Pinpoint the cell where the given text exists, returning its [x, y] midpoint coordinate. 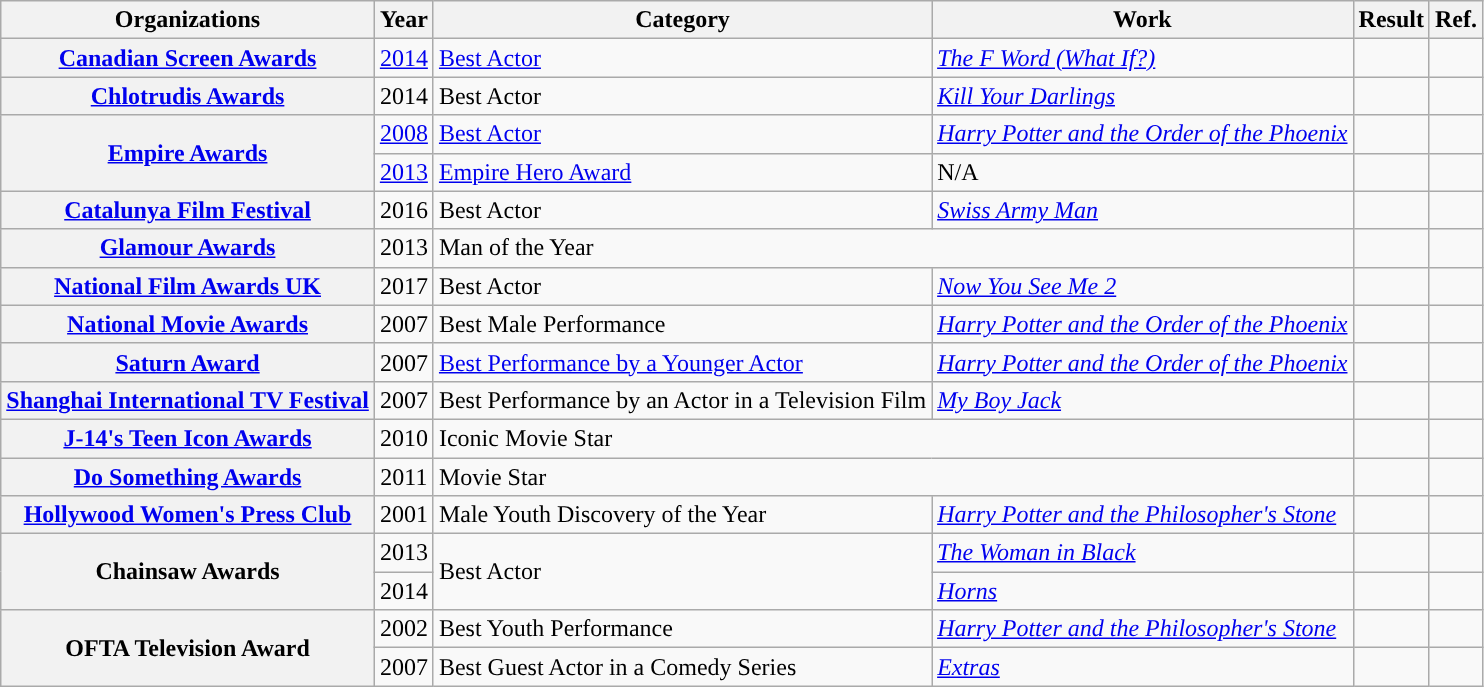
2010 [404, 438]
OFTA Television Award [188, 648]
2011 [404, 477]
Catalunya Film Festival [188, 210]
J-14's Teen Icon Awards [188, 438]
The F Word (What If?) [1142, 58]
Best Performance by an Actor in a Television Film [682, 400]
2017 [404, 286]
National Movie Awards [188, 324]
Work [1142, 20]
Extras [1142, 667]
2002 [404, 629]
Movie Star [893, 477]
Saturn Award [188, 362]
Do Something Awards [188, 477]
Best Guest Actor in a Comedy Series [682, 667]
My Boy Jack [1142, 400]
Empire Hero Award [682, 172]
Now You See Me 2 [1142, 286]
Shanghai International TV Festival [188, 400]
Best Youth Performance [682, 629]
2016 [404, 210]
Glamour Awards [188, 248]
Hollywood Women's Press Club [188, 515]
Category [682, 20]
2008 [404, 134]
Canadian Screen Awards [188, 58]
2001 [404, 515]
Male Youth Discovery of the Year [682, 515]
Iconic Movie Star [893, 438]
Swiss Army Man [1142, 210]
Best Male Performance [682, 324]
Year [404, 20]
Empire Awards [188, 153]
Kill Your Darlings [1142, 96]
Ref. [1456, 20]
Man of the Year [893, 248]
Horns [1142, 591]
Chainsaw Awards [188, 572]
The Woman in Black [1142, 553]
National Film Awards UK [188, 286]
Chlotrudis Awards [188, 96]
Best Performance by a Younger Actor [682, 362]
N/A [1142, 172]
Result [1391, 20]
Organizations [188, 20]
